Search for the cell housing the specified text and yield its [X, Y] center coordinate. 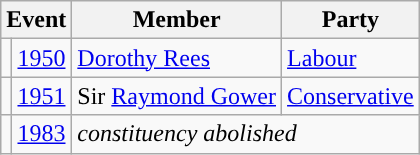
Member [177, 20]
1950 [42, 58]
1951 [42, 96]
constituency abolished [246, 134]
Conservative [351, 96]
1983 [42, 134]
Event [36, 20]
Labour [351, 58]
Party [351, 20]
Dorothy Rees [177, 58]
Sir Raymond Gower [177, 96]
